Determine the (x, y) coordinate at the center of the cell enclosing the given text.  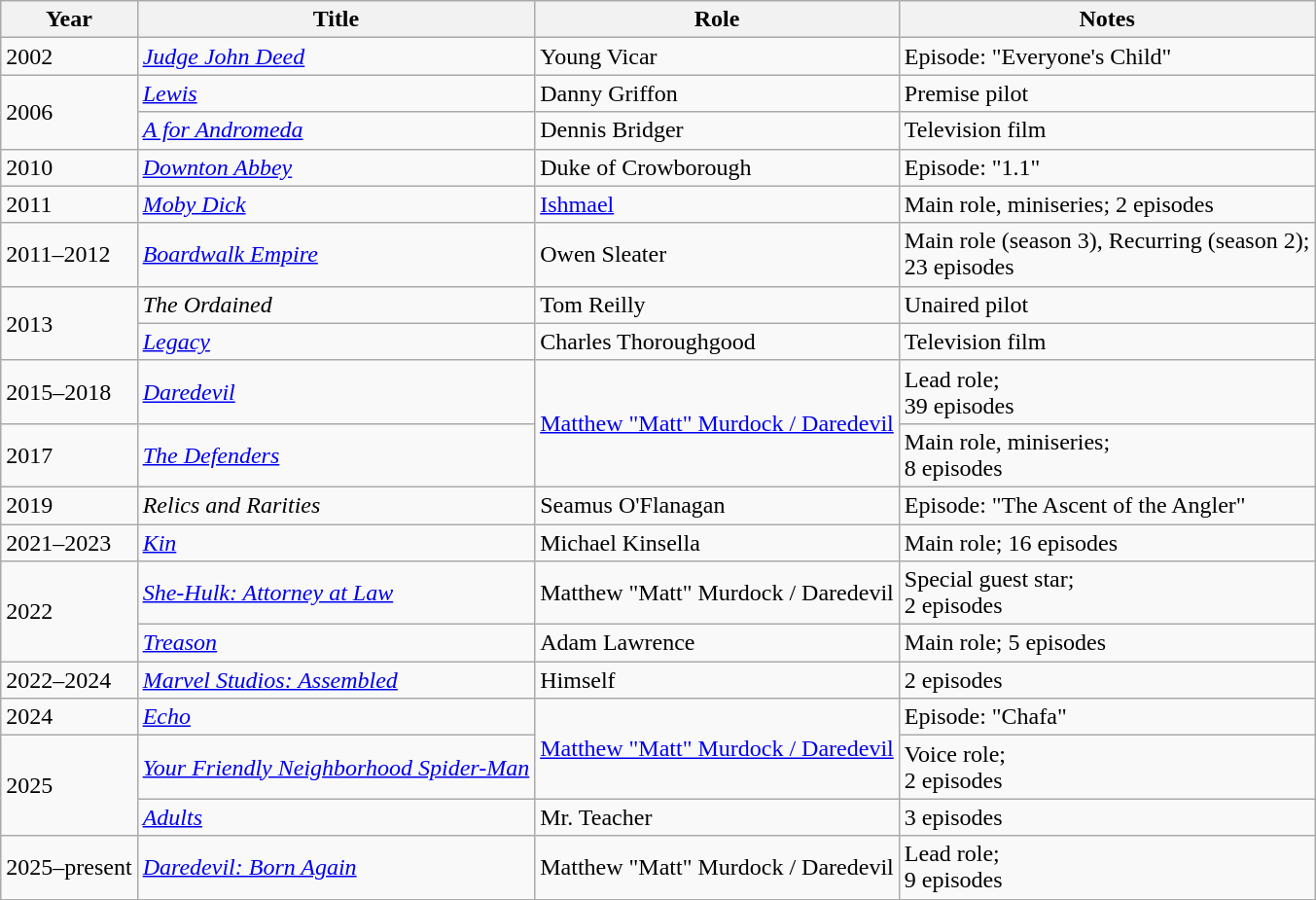
Episode: "1.1" (1107, 167)
Year (69, 19)
Danny Griffon (718, 93)
2022–2024 (69, 680)
Adults (337, 817)
3 episodes (1107, 817)
Main role; 5 episodes (1107, 643)
Main role; 16 episodes (1107, 542)
Daredevil: Born Again (337, 868)
Tom Reilly (718, 305)
Voice role;2 episodes (1107, 767)
Lewis (337, 93)
The Ordained (337, 305)
Adam Lawrence (718, 643)
2011–2012 (69, 255)
Young Vicar (718, 56)
Unaired pilot (1107, 305)
Echo (337, 717)
Judge John Deed (337, 56)
Boardwalk Empire (337, 255)
2019 (69, 505)
Relics and Rarities (337, 505)
Ishmael (718, 204)
Title (337, 19)
2025 (69, 786)
Dennis Bridger (718, 130)
Role (718, 19)
Himself (718, 680)
A for Andromeda (337, 130)
2025–present (69, 868)
Marvel Studios: Assembled (337, 680)
Kin (337, 542)
Episode: "The Ascent of the Angler" (1107, 505)
Premise pilot (1107, 93)
The Defenders (337, 455)
2024 (69, 717)
Episode: "Chafa" (1107, 717)
2006 (69, 112)
Michael Kinsella (718, 542)
Moby Dick (337, 204)
2002 (69, 56)
Mr. Teacher (718, 817)
Lead role; 39 episodes (1107, 391)
Treason (337, 643)
Seamus O'Flanagan (718, 505)
2011 (69, 204)
Legacy (337, 342)
Lead role; 9 episodes (1107, 868)
Charles Thoroughgood (718, 342)
Owen Sleater (718, 255)
2015–2018 (69, 391)
2021–2023 (69, 542)
Daredevil (337, 391)
Notes (1107, 19)
Duke of Crowborough (718, 167)
Main role, miniseries;8 episodes (1107, 455)
Episode: "Everyone's Child" (1107, 56)
2010 (69, 167)
Your Friendly Neighborhood Spider-Man (337, 767)
2022 (69, 611)
Downton Abbey (337, 167)
Main role, miniseries; 2 episodes (1107, 204)
2017 (69, 455)
Main role (season 3), Recurring (season 2);23 episodes (1107, 255)
She-Hulk: Attorney at Law (337, 594)
2013 (69, 323)
2 episodes (1107, 680)
Special guest star; 2 episodes (1107, 594)
